For the text-containing cell, return its midpoint in [x, y] coordinate format. 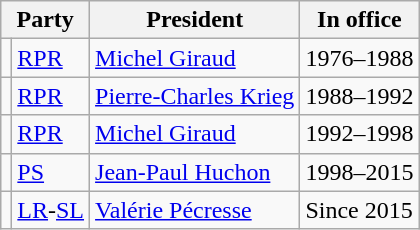
1998–2015 [360, 172]
Jean-Paul Huchon [195, 172]
1992–1998 [360, 134]
President [195, 20]
Since 2015 [360, 210]
Party [46, 20]
LR-SL [51, 210]
Valérie Pécresse [195, 210]
1976–1988 [360, 58]
In office [360, 20]
Pierre-Charles Krieg [195, 96]
1988–1992 [360, 96]
PS [51, 172]
